Extract the [x, y] coordinate from the center of the cell holding the provided text.  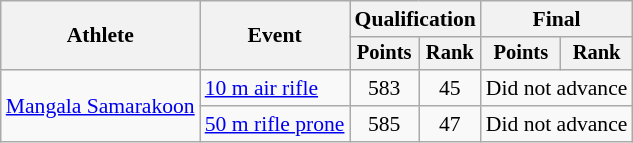
Final [557, 19]
50 m rifle prone [275, 124]
Mangala Samarakoon [100, 106]
10 m air rifle [275, 88]
Athlete [100, 36]
47 [450, 124]
Event [275, 36]
45 [450, 88]
583 [384, 88]
Qualification [416, 19]
585 [384, 124]
